Locate the cell with the specified text and output its (X, Y) center coordinate. 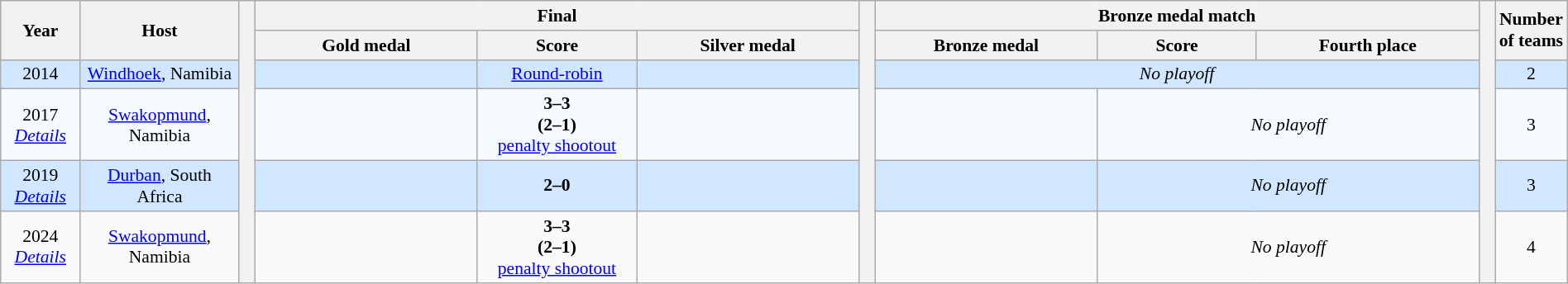
Bronze medal (986, 45)
2–0 (557, 187)
Final (557, 16)
Silver medal (748, 45)
Gold medal (366, 45)
2019Details (41, 187)
Number of teams (1532, 30)
Host (160, 30)
Durban, South Africa (160, 187)
Bronze medal match (1177, 16)
4 (1532, 248)
2017Details (41, 125)
Year (41, 30)
2014 (41, 74)
2 (1532, 74)
Round-robin (557, 74)
2024Details (41, 248)
Fourth place (1368, 45)
Windhoek, Namibia (160, 74)
